Locate the cell with the specified text and output its (x, y) center coordinate. 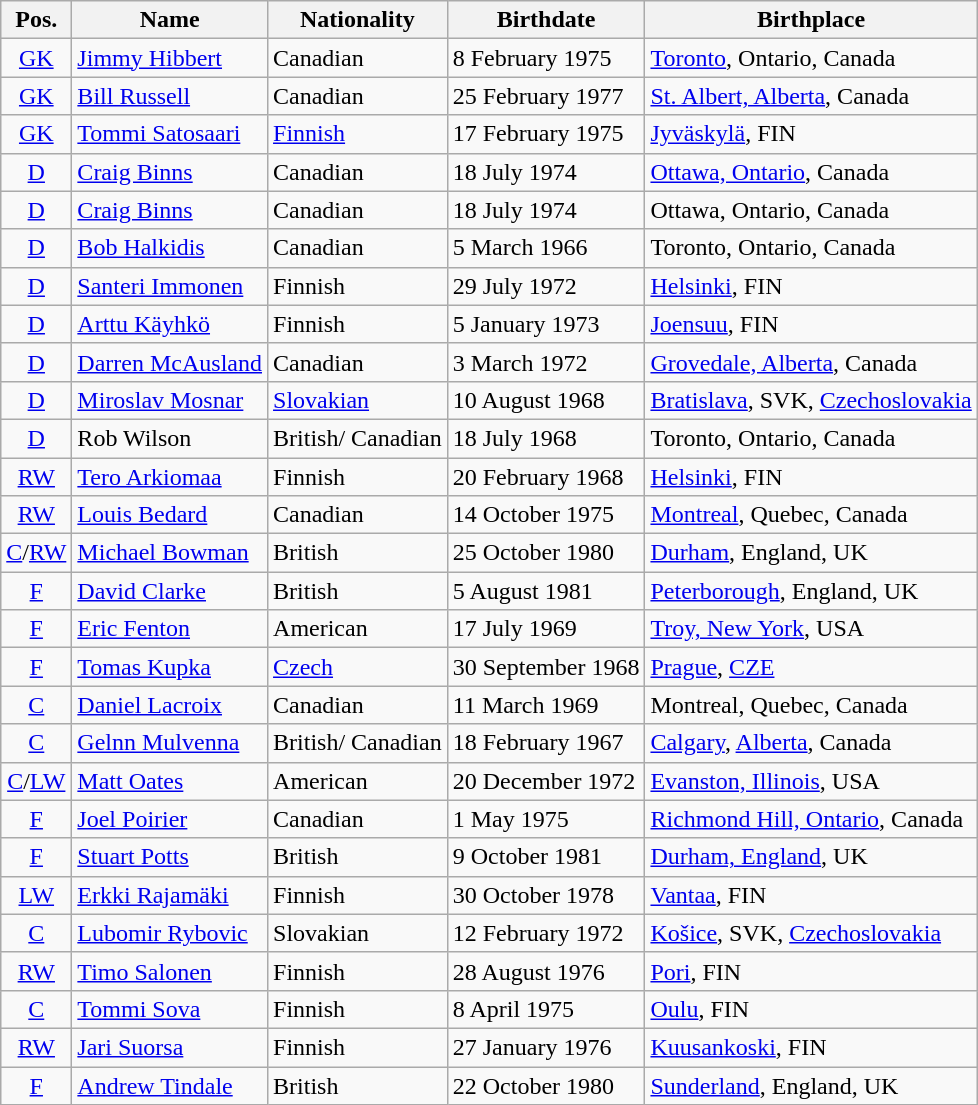
Joensuu, FIN (811, 324)
Košice, SVK, Czechoslovakia (811, 933)
Jyväskylä, FIN (811, 134)
Timo Salonen (170, 971)
Birthdate (546, 20)
Arttu Käyhkö (170, 324)
Andrew Tindale (170, 1085)
14 October 1975 (546, 515)
1 May 1975 (546, 819)
Oulu, FIN (811, 1009)
11 March 1969 (546, 705)
Sunderland, England, UK (811, 1085)
C/RW (36, 553)
Pori, FIN (811, 971)
20 December 1972 (546, 781)
Birthplace (811, 20)
Santeri Immonen (170, 286)
25 February 1977 (546, 96)
Evanston, Illinois, USA (811, 781)
C/LW (36, 781)
28 August 1976 (546, 971)
9 October 1981 (546, 857)
Stuart Potts (170, 857)
St. Albert, Alberta, Canada (811, 96)
Louis Bedard (170, 515)
Jimmy Hibbert (170, 58)
David Clarke (170, 591)
8 February 1975 (546, 58)
Darren McAusland (170, 362)
LW (36, 895)
Peterborough, England, UK (811, 591)
Richmond Hill, Ontario, Canada (811, 819)
25 October 1980 (546, 553)
Daniel Lacroix (170, 705)
8 April 1975 (546, 1009)
20 February 1968 (546, 477)
Joel Poirier (170, 819)
30 September 1968 (546, 667)
Tommi Satosaari (170, 134)
Rob Wilson (170, 438)
5 January 1973 (546, 324)
Matt Oates (170, 781)
Kuusankoski, FIN (811, 1047)
Tommi Sova (170, 1009)
Erkki Rajamäki (170, 895)
10 August 1968 (546, 400)
22 October 1980 (546, 1085)
Miroslav Mosnar (170, 400)
Tero Arkiomaa (170, 477)
17 February 1975 (546, 134)
12 February 1972 (546, 933)
Bill Russell (170, 96)
Michael Bowman (170, 553)
5 August 1981 (546, 591)
Nationality (358, 20)
17 July 1969 (546, 629)
Czech (358, 667)
Calgary, Alberta, Canada (811, 743)
Gelnn Mulvenna (170, 743)
Pos. (36, 20)
18 July 1968 (546, 438)
29 July 1972 (546, 286)
18 February 1967 (546, 743)
Jari Suorsa (170, 1047)
27 January 1976 (546, 1047)
Prague, CZE (811, 667)
Grovedale, Alberta, Canada (811, 362)
Tomas Kupka (170, 667)
Lubomir Rybovic (170, 933)
Eric Fenton (170, 629)
Troy, New York, USA (811, 629)
Bob Halkidis (170, 248)
3 March 1972 (546, 362)
Vantaa, FIN (811, 895)
5 March 1966 (546, 248)
30 October 1978 (546, 895)
Bratislava, SVK, Czechoslovakia (811, 400)
Name (170, 20)
